Pinpoint the cell where the given text exists, returning its [x, y] midpoint coordinate. 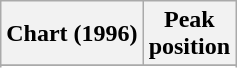
Chart (1996) [72, 34]
Peakposition [189, 34]
